Pinpoint the cell where the given text exists, returning its (X, Y) midpoint coordinate. 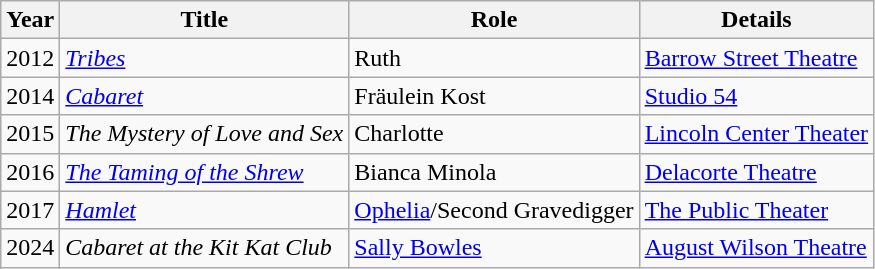
Fräulein Kost (494, 96)
Lincoln Center Theater (756, 134)
Charlotte (494, 134)
The Public Theater (756, 210)
2017 (30, 210)
August Wilson Theatre (756, 248)
Cabaret (204, 96)
Title (204, 20)
Bianca Minola (494, 172)
2014 (30, 96)
2016 (30, 172)
Sally Bowles (494, 248)
Tribes (204, 58)
Cabaret at the Kit Kat Club (204, 248)
Delacorte Theatre (756, 172)
Studio 54 (756, 96)
Role (494, 20)
The Mystery of Love and Sex (204, 134)
Details (756, 20)
Year (30, 20)
Hamlet (204, 210)
Ophelia/Second Gravedigger (494, 210)
2015 (30, 134)
Barrow Street Theatre (756, 58)
2012 (30, 58)
The Taming of the Shrew (204, 172)
2024 (30, 248)
Ruth (494, 58)
